Capture the cell that displays the provided text and extract its (X, Y) central coordinate. 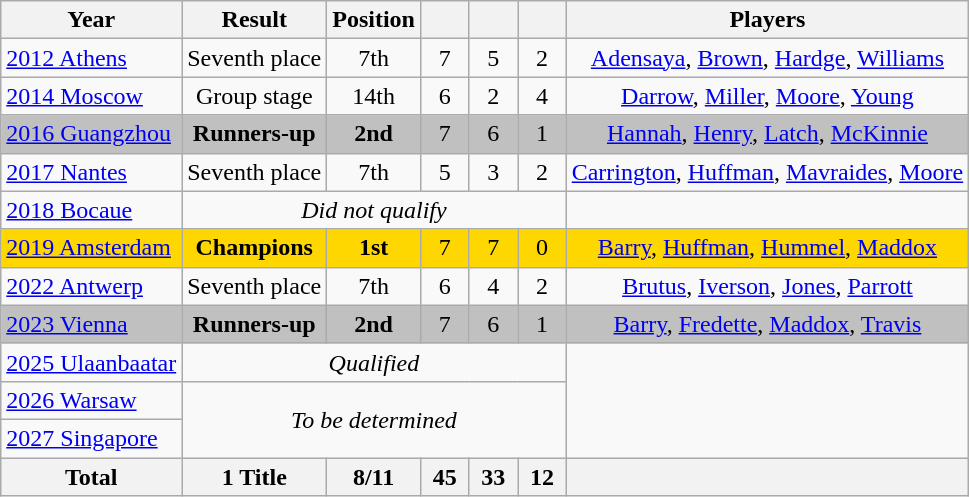
3 (494, 172)
8/11 (374, 477)
2018 Bocaue (92, 210)
2012 Athens (92, 58)
Group stage (254, 96)
Hannah, Henry, Latch, McKinnie (768, 134)
33 (494, 477)
2025 Ulaanbaatar (92, 362)
To be determined (374, 419)
1st (374, 248)
Qualified (374, 362)
14th (374, 96)
2027 Singapore (92, 438)
1 Title (254, 477)
Year (92, 20)
Total (92, 477)
Champions (254, 248)
Darrow, Miller, Moore, Young (768, 96)
2022 Antwerp (92, 286)
12 (542, 477)
Adensaya, Brown, Hardge, Williams (768, 58)
2014 Moscow (92, 96)
Did not qualify (374, 210)
2019 Amsterdam (92, 248)
0 (542, 248)
45 (444, 477)
Barry, Huffman, Hummel, Maddox (768, 248)
Brutus, Iverson, Jones, Parrott (768, 286)
Players (768, 20)
2026 Warsaw (92, 400)
2017 Nantes (92, 172)
Position (374, 20)
Result (254, 20)
Barry, Fredette, Maddox, Travis (768, 324)
2016 Guangzhou (92, 134)
Carrington, Huffman, Mavraides, Moore (768, 172)
2023 Vienna (92, 324)
